Search for the cell housing the specified text and yield its [x, y] center coordinate. 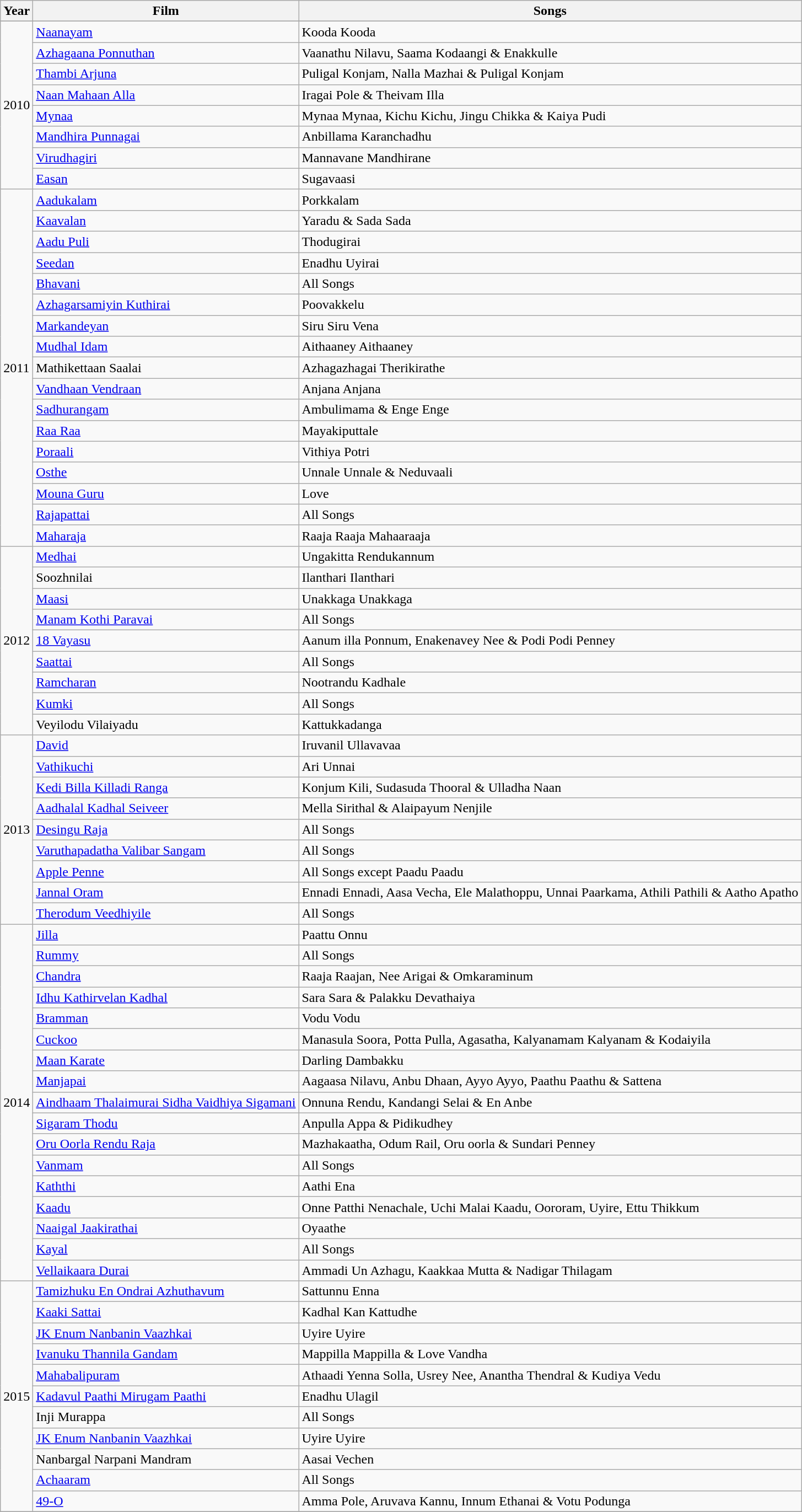
Manam Kothi Paravai [166, 620]
Sadhurangam [166, 410]
Ivanuku Thannila Gandam [166, 1354]
2010 [17, 105]
Vaanathu Nilavu, Saama Kodaangi & Enakkulle [550, 53]
Medhai [166, 556]
Chandra [166, 977]
Ungakitta Rendukannum [550, 556]
Amma Pole, Aruvava Kannu, Innum Ethanai & Votu Podunga [550, 1501]
Kayal [166, 1249]
Thodugirai [550, 242]
Kattukkadanga [550, 725]
Azhagazhagai Therikirathe [550, 368]
Oyaathe [550, 1228]
Tamizhuku En Ondrai Azhuthavum [166, 1291]
Sugavaasi [550, 179]
Jilla [166, 935]
Jannal Oram [166, 892]
Osthe [166, 473]
All Songs except Paadu Paadu [550, 871]
Iruvanil Ullavavaa [550, 746]
Raaja Raajan, Nee Arigai & Omkaraminum [550, 977]
Anpulla Appa & Pidikudhey [550, 1123]
Oru Oorla Rendu Raja [166, 1144]
Enadhu Ulagil [550, 1396]
Ammadi Un Azhagu, Kaakkaa Mutta & Nadigar Thilagam [550, 1270]
Desingu Raja [166, 829]
Aathi Ena [550, 1186]
Sara Sara & Palakku Devathaiya [550, 998]
Mouna Guru [166, 494]
Vodu Vodu [550, 1018]
Onne Patthi Nenachale, Uchi Malai Kaadu, Oororam, Uyire, Ettu Thikkum [550, 1207]
Aithaaney Aithaaney [550, 347]
2012 [17, 641]
Year [17, 11]
Siru Siru Vena [550, 326]
Kadhal Kan Kattudhe [550, 1312]
Thambi Arjuna [166, 74]
Soozhnilai [166, 577]
Ramcharan [166, 683]
Athaadi Yenna Solla, Usrey Nee, Anantha Thendral & Kudiya Vedu [550, 1375]
Mazhakaatha, Odum Rail, Oru oorla & Sundari Penney [550, 1144]
Saattai [166, 662]
Konjum Kili, Sudasuda Thooral & Ulladha Naan [550, 787]
Unakkaga Unakkaga [550, 598]
Bramman [166, 1018]
2015 [17, 1396]
Manjapai [166, 1081]
Mayakiputtale [550, 431]
Aindhaam Thalaimurai Sidha Vaidhiya Sigamani [166, 1102]
Maasi [166, 598]
Kaaki Sattai [166, 1312]
Yaradu & Sada Sada [550, 221]
Azhagaana Ponnuthan [166, 53]
Songs [550, 11]
Mynaa [166, 116]
Achaaram [166, 1480]
Mudhal Idam [166, 347]
2014 [17, 1103]
Idhu Kathirvelan Kadhal [166, 998]
Varuthapadatha Valibar Sangam [166, 850]
Aanum illa Ponnum, Enakenavey Nee & Podi Podi Penney [550, 641]
Onnuna Rendu, Kandangi Selai & En Anbe [550, 1102]
Puligal Konjam, Nalla Mazhai & Puligal Konjam [550, 74]
Enadhu Uyirai [550, 263]
Unnale Unnale & Neduvaali [550, 473]
Mahabalipuram [166, 1375]
Naanayam [166, 32]
Love [550, 494]
Vathikuchi [166, 766]
Kooda Kooda [550, 32]
Aadhalal Kadhal Seiveer [166, 808]
Ilanthari Ilanthari [550, 577]
Poraali [166, 452]
Veyilodu Vilaiyadu [166, 725]
Nanbargal Narpani Mandram [166, 1459]
18 Vayasu [166, 641]
Ambulimama & Enge Enge [550, 410]
Vanmam [166, 1165]
Anjana Anjana [550, 389]
Vithiya Potri [550, 452]
Easan [166, 179]
Maharaja [166, 535]
Azhagarsamiyin Kuthirai [166, 305]
Apple Penne [166, 871]
Inji Murappa [166, 1417]
Aadu Puli [166, 242]
Ari Unnai [550, 766]
Poovakkelu [550, 305]
Kaavalan [166, 221]
Kedi Billa Killadi Ranga [166, 787]
Porkkalam [550, 200]
Mynaa Mynaa, Kichu Kichu, Jingu Chikka & Kaiya Pudi [550, 116]
Manasula Soora, Potta Pulla, Agasatha, Kalyanamam Kalyanam & Kodaiyila [550, 1039]
Naan Mahaan Alla [166, 95]
49-O [166, 1501]
Paattu Onnu [550, 935]
Film [166, 11]
Mathikettaan Saalai [166, 368]
Kumki [166, 704]
Aasai Vechen [550, 1459]
Anbillama Karanchadhu [550, 137]
2011 [17, 367]
Naaigal Jaakirathai [166, 1228]
Mandhira Punnagai [166, 137]
Kaadu [166, 1207]
Kadavul Paathi Mirugam Paathi [166, 1396]
Darling Dambakku [550, 1060]
Bhavani [166, 284]
Rajapattai [166, 514]
Mella Sirithal & Alaipayum Nenjile [550, 808]
Therodum Veedhiyile [166, 913]
Rummy [166, 956]
2013 [17, 829]
David [166, 746]
Aadukalam [166, 200]
Markandeyan [166, 326]
Vellaikaara Durai [166, 1270]
Raaja Raaja Mahaaraaja [550, 535]
Iragai Pole & Theivam Illa [550, 95]
Nootrandu Kadhale [550, 683]
Mappilla Mappilla & Love Vandha [550, 1354]
Virudhagiri [166, 158]
Cuckoo [166, 1039]
Aagaasa Nilavu, Anbu Dhaan, Ayyo Ayyo, Paathu Paathu & Sattena [550, 1081]
Sattunnu Enna [550, 1291]
Raa Raa [166, 431]
Seedan [166, 263]
Mannavane Mandhirane [550, 158]
Maan Karate [166, 1060]
Kaththi [166, 1186]
Sigaram Thodu [166, 1123]
Ennadi Ennadi, Aasa Vecha, Ele Malathoppu, Unnai Paarkama, Athili Pathili & Aatho Apatho [550, 892]
Vandhaan Vendraan [166, 389]
